Locate the cell with the specified text and output its (X, Y) center coordinate. 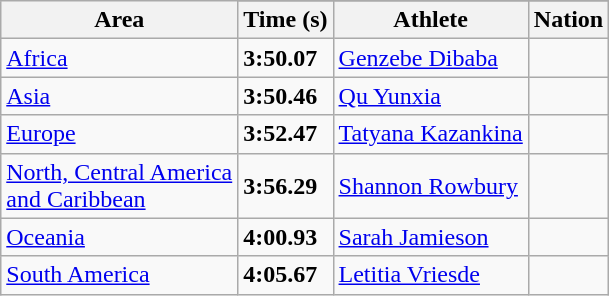
3:52.47 (286, 134)
Tatyana Kazankina (430, 134)
Area (120, 20)
4:05.67 (286, 275)
Oceania (120, 237)
Europe (120, 134)
Letitia Vriesde (430, 275)
North, Central America and Caribbean (120, 186)
Africa (120, 58)
Sarah Jamieson (430, 237)
4:00.93 (286, 237)
Time (s) (286, 20)
Genzebe Dibaba (430, 58)
3:50.07 (286, 58)
Nation (568, 20)
Asia (120, 96)
3:50.46 (286, 96)
Athlete (430, 20)
Qu Yunxia (430, 96)
South America (120, 275)
Shannon Rowbury (430, 186)
3:56.29 (286, 186)
